Provide the (x, y) coordinate of the cell's center where the given text is located.  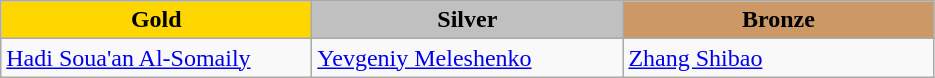
Gold (156, 20)
Zhang Shibao (778, 58)
Hadi Soua'an Al-Somaily (156, 58)
Silver (468, 20)
Bronze (778, 20)
Yevgeniy Meleshenko (468, 58)
